Capture the cell that displays the provided text and extract its [X, Y] central coordinate. 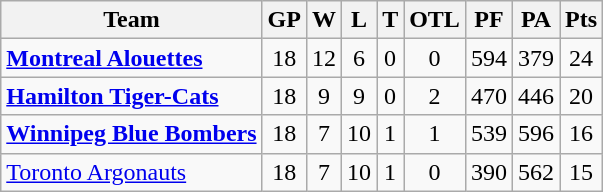
Team [132, 20]
562 [536, 172]
24 [582, 58]
T [390, 20]
470 [488, 96]
594 [488, 58]
PF [488, 20]
12 [324, 58]
Hamilton Tiger-Cats [132, 96]
446 [536, 96]
GP [284, 20]
Winnipeg Blue Bombers [132, 134]
6 [360, 58]
390 [488, 172]
W [324, 20]
16 [582, 134]
L [360, 20]
Toronto Argonauts [132, 172]
Montreal Alouettes [132, 58]
596 [536, 134]
539 [488, 134]
379 [536, 58]
15 [582, 172]
PA [536, 20]
Pts [582, 20]
2 [435, 96]
20 [582, 96]
OTL [435, 20]
